For the text-containing cell, return its midpoint in (X, Y) coordinate format. 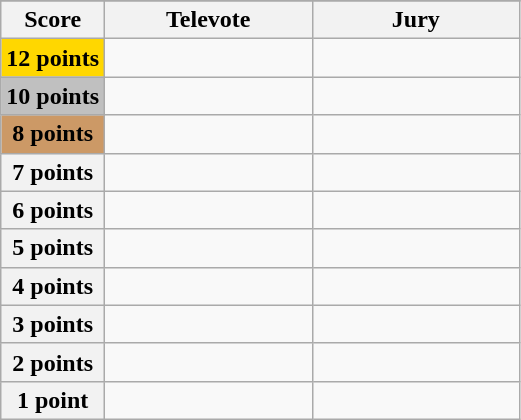
Score (53, 20)
5 points (53, 248)
1 point (53, 400)
4 points (53, 286)
2 points (53, 362)
8 points (53, 134)
6 points (53, 210)
Jury (416, 20)
Televote (209, 20)
10 points (53, 96)
12 points (53, 58)
3 points (53, 324)
7 points (53, 172)
